Detect which cell encompasses the target text, then output its [X, Y] center coordinate. 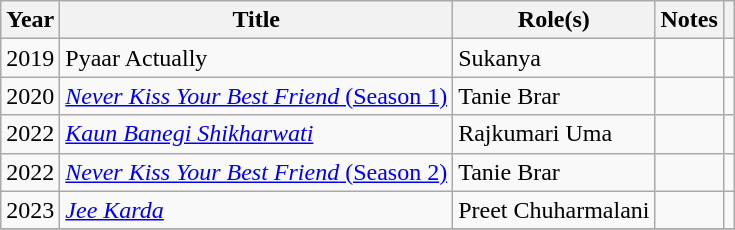
Jee Karda [256, 210]
Pyaar Actually [256, 58]
2020 [30, 96]
2019 [30, 58]
Year [30, 20]
Sukanya [554, 58]
Never Kiss Your Best Friend (Season 2) [256, 172]
Kaun Banegi Shikharwati [256, 134]
Rajkumari Uma [554, 134]
Title [256, 20]
Never Kiss Your Best Friend (Season 1) [256, 96]
Preet Chuharmalani [554, 210]
2023 [30, 210]
Notes [689, 20]
Role(s) [554, 20]
